Locate the cell with the specified text and output its [X, Y] center coordinate. 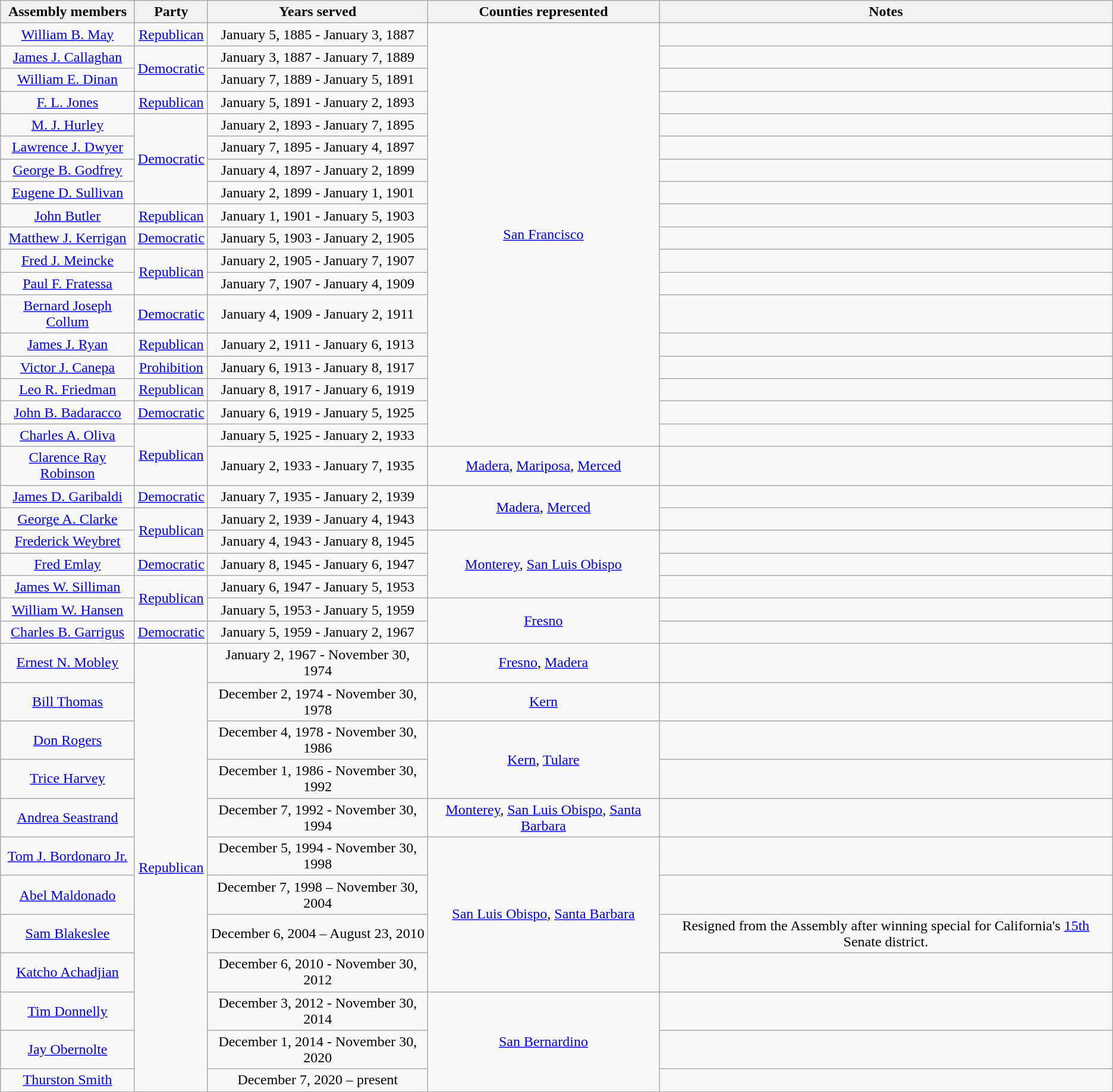
Abel Maldonado [68, 895]
December 4, 1978 - November 30, 1986 [317, 741]
Assembly members [68, 12]
January 2, 1933 - January 7, 1935 [317, 466]
Charles A. Oliva [68, 435]
January 7, 1895 - January 4, 1897 [317, 147]
William B. May [68, 34]
Tim Donnelly [68, 1011]
December 7, 1998 – November 30, 2004 [317, 895]
January 2, 1899 - January 1, 1901 [317, 193]
Trice Harvey [68, 779]
Matthew J. Kerrigan [68, 238]
Fred Emlay [68, 564]
Counties represented [543, 12]
Don Rogers [68, 741]
Fred J. Meincke [68, 260]
January 7, 1907 - January 4, 1909 [317, 284]
December 7, 2020 – present [317, 1080]
Leo R. Friedman [68, 390]
January 2, 1939 - January 4, 1943 [317, 519]
Kern [543, 701]
January 5, 1959 - January 2, 1967 [317, 632]
January 2, 1905 - January 7, 1907 [317, 260]
December 5, 1994 - November 30, 1998 [317, 856]
December 2, 1974 - November 30, 1978 [317, 701]
Lawrence J. Dwyer [68, 147]
January 1, 1901 - January 5, 1903 [317, 215]
January 7, 1889 - January 5, 1891 [317, 80]
January 4, 1943 - January 8, 1945 [317, 542]
James W. Silliman [68, 587]
John Butler [68, 215]
January 6, 1919 - January 5, 1925 [317, 413]
John B. Badaracco [68, 413]
Madera, Mariposa, Merced [543, 466]
William W. Hansen [68, 609]
Paul F. Fratessa [68, 284]
Andrea Seastrand [68, 818]
December 3, 2012 - November 30, 2014 [317, 1011]
M. J. Hurley [68, 125]
December 6, 2010 - November 30, 2012 [317, 973]
January 8, 1917 - January 6, 1919 [317, 390]
January 3, 1887 - January 7, 1889 [317, 57]
Madera, Merced [543, 508]
San Francisco [543, 235]
January 4, 1909 - January 2, 1911 [317, 314]
Thurston Smith [68, 1080]
Clarence Ray Robinson [68, 466]
December 1, 1986 - November 30, 1992 [317, 779]
December 6, 2004 – August 23, 2010 [317, 933]
January 7, 1935 - January 2, 1939 [317, 496]
Bernard Joseph Collum [68, 314]
San Bernardino [543, 1041]
December 7, 1992 - November 30, 1994 [317, 818]
December 1, 2014 - November 30, 2020 [317, 1050]
Bill Thomas [68, 701]
James J. Ryan [68, 345]
Jay Obernolte [68, 1050]
San Luis Obispo, Santa Barbara [543, 914]
James D. Garibaldi [68, 496]
Fresno, Madera [543, 662]
Eugene D. Sullivan [68, 193]
Tom J. Bordonaro Jr. [68, 856]
January 5, 1891 - January 2, 1893 [317, 102]
Sam Blakeslee [68, 933]
Monterey, San Luis Obispo, Santa Barbara [543, 818]
Party [171, 12]
January 8, 1945 - January 6, 1947 [317, 564]
F. L. Jones [68, 102]
James J. Callaghan [68, 57]
January 5, 1903 - January 2, 1905 [317, 238]
Victor J. Canepa [68, 367]
Fresno [543, 621]
January 4, 1897 - January 2, 1899 [317, 170]
George A. Clarke [68, 519]
Resigned from the Assembly after winning special for California's 15th Senate district. [886, 933]
William E. Dinan [68, 80]
Katcho Achadjian [68, 973]
Ernest N. Mobley [68, 662]
January 6, 1947 - January 5, 1953 [317, 587]
January 2, 1893 - January 7, 1895 [317, 125]
George B. Godfrey [68, 170]
Charles B. Garrigus [68, 632]
Kern, Tulare [543, 760]
January 5, 1953 - January 5, 1959 [317, 609]
Years served [317, 12]
January 5, 1925 - January 2, 1933 [317, 435]
January 5, 1885 - January 3, 1887 [317, 34]
January 2, 1911 - January 6, 1913 [317, 345]
Prohibition [171, 367]
January 2, 1967 - November 30, 1974 [317, 662]
Frederick Weybret [68, 542]
Monterey, San Luis Obispo [543, 564]
Notes [886, 12]
January 6, 1913 - January 8, 1917 [317, 367]
